Pinpoint the cell where the given text exists, returning its [X, Y] midpoint coordinate. 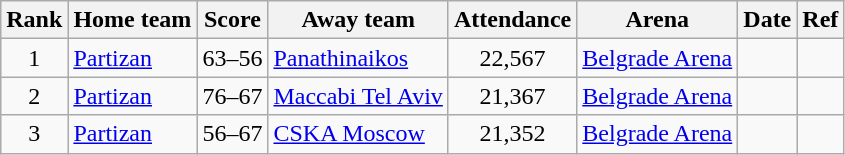
22,567 [512, 58]
1 [34, 58]
Maccabi Tel Aviv [358, 96]
Attendance [512, 20]
CSKA Moscow [358, 134]
76–67 [232, 96]
Ref [820, 20]
Away team [358, 20]
21,352 [512, 134]
56–67 [232, 134]
Arena [658, 20]
Date [768, 20]
Rank [34, 20]
Score [232, 20]
21,367 [512, 96]
Home team [132, 20]
Panathinaikos [358, 58]
2 [34, 96]
63–56 [232, 58]
3 [34, 134]
